Search for the cell housing the specified text and yield its [X, Y] center coordinate. 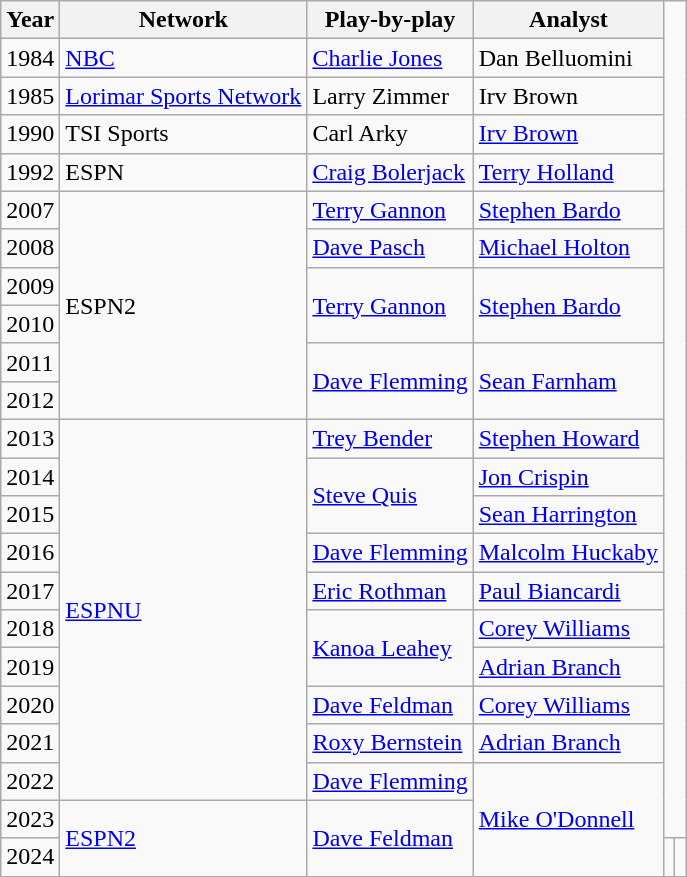
2010 [30, 324]
2018 [30, 629]
2013 [30, 438]
ESPNU [184, 610]
Lorimar Sports Network [184, 96]
Mike O'Donnell [568, 819]
Sean Farnham [568, 381]
TSI Sports [184, 134]
2015 [30, 515]
2024 [30, 857]
Roxy Bernstein [390, 743]
ESPN [184, 172]
Paul Biancardi [568, 591]
2023 [30, 819]
Trey Bender [390, 438]
2008 [30, 248]
Malcolm Huckaby [568, 553]
Kanoa Leahey [390, 648]
2009 [30, 286]
Network [184, 20]
Play-by-play [390, 20]
1984 [30, 58]
2022 [30, 781]
Charlie Jones [390, 58]
2020 [30, 705]
Dave Pasch [390, 248]
NBC [184, 58]
Carl Arky [390, 134]
1985 [30, 96]
2017 [30, 591]
Dan Belluomini [568, 58]
Analyst [568, 20]
Steve Quis [390, 496]
Eric Rothman [390, 591]
Craig Bolerjack [390, 172]
2019 [30, 667]
1990 [30, 134]
Jon Crispin [568, 477]
2016 [30, 553]
2007 [30, 210]
Year [30, 20]
Larry Zimmer [390, 96]
2012 [30, 400]
Stephen Howard [568, 438]
1992 [30, 172]
Terry Holland [568, 172]
2011 [30, 362]
2014 [30, 477]
Sean Harrington [568, 515]
2021 [30, 743]
Michael Holton [568, 248]
